Locate the cell with the specified text and output its (x, y) center coordinate. 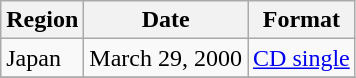
Japan (42, 58)
Region (42, 20)
CD single (302, 58)
Format (302, 20)
Date (166, 20)
March 29, 2000 (166, 58)
